Return (X, Y) of the center of cell containing provided text 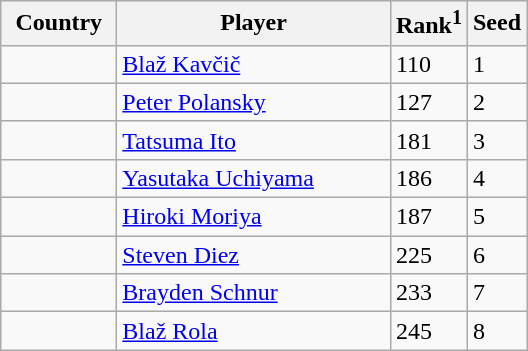
Hiroki Moriya (254, 217)
Player (254, 24)
2 (496, 102)
245 (428, 331)
225 (428, 255)
Blaž Kavčič (254, 64)
Steven Diez (254, 255)
233 (428, 293)
Tatsuma Ito (254, 140)
186 (428, 178)
8 (496, 331)
127 (428, 102)
6 (496, 255)
Peter Polansky (254, 102)
Blaž Rola (254, 331)
4 (496, 178)
110 (428, 64)
7 (496, 293)
Rank1 (428, 24)
Brayden Schnur (254, 293)
5 (496, 217)
187 (428, 217)
3 (496, 140)
181 (428, 140)
Seed (496, 24)
Yasutaka Uchiyama (254, 178)
1 (496, 64)
Country (59, 24)
